For the text-containing cell, return its midpoint in [x, y] coordinate format. 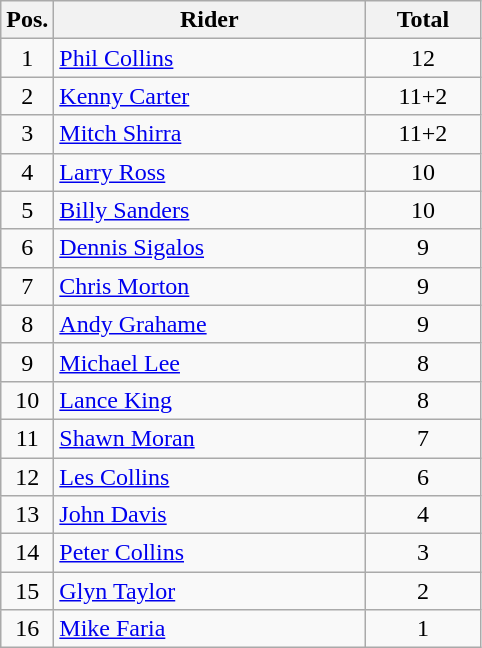
Rider [210, 20]
Mitch Shirra [210, 134]
15 [28, 591]
Dennis Sigalos [210, 248]
Pos. [28, 20]
13 [28, 515]
14 [28, 553]
Billy Sanders [210, 210]
16 [28, 629]
11 [28, 438]
5 [28, 210]
Les Collins [210, 477]
Glyn Taylor [210, 591]
Chris Morton [210, 286]
Larry Ross [210, 172]
Phil Collins [210, 58]
Kenny Carter [210, 96]
Mike Faria [210, 629]
John Davis [210, 515]
Shawn Moran [210, 438]
Total [423, 20]
Michael Lee [210, 362]
Peter Collins [210, 553]
Lance King [210, 400]
Andy Grahame [210, 324]
